For the text-containing cell, return its midpoint in [X, Y] coordinate format. 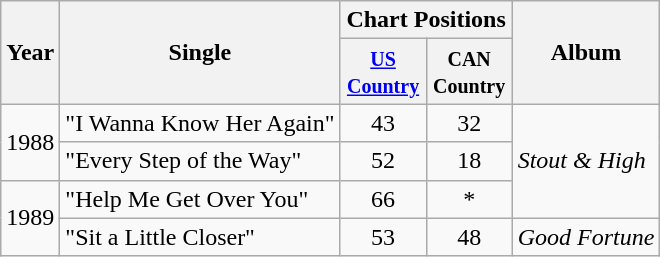
1989 [30, 218]
Album [586, 52]
"Help Me Get Over You" [200, 199]
52 [383, 161]
CAN Country [469, 72]
Single [200, 52]
32 [469, 123]
"Sit a Little Closer" [200, 237]
"I Wanna Know Her Again" [200, 123]
US Country [383, 72]
Year [30, 52]
1988 [30, 142]
Good Fortune [586, 237]
Chart Positions [426, 20]
Stout & High [586, 161]
* [469, 199]
48 [469, 237]
"Every Step of the Way" [200, 161]
53 [383, 237]
66 [383, 199]
43 [383, 123]
18 [469, 161]
